Find where the given text appears and provide that cell's center as [X, Y] coordinate. 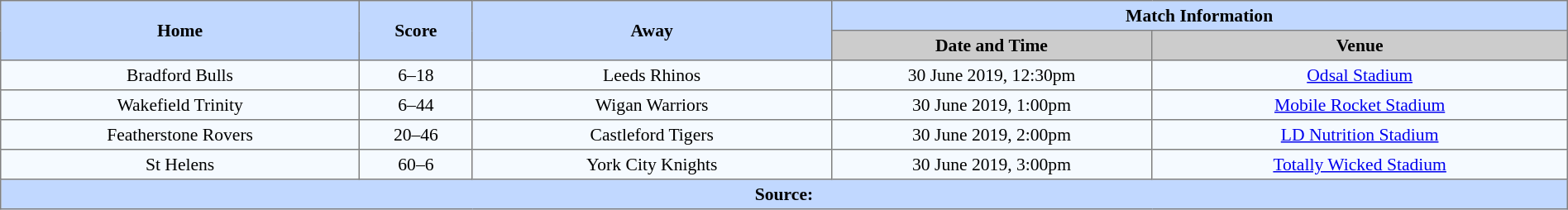
Venue [1360, 45]
30 June 2019, 2:00pm [992, 135]
St Helens [180, 165]
LD Nutrition Stadium [1360, 135]
Wigan Warriors [652, 105]
Odsal Stadium [1360, 75]
60–6 [415, 165]
20–46 [415, 135]
6–44 [415, 105]
Source: [784, 194]
Bradford Bulls [180, 75]
Match Information [1199, 16]
6–18 [415, 75]
Away [652, 31]
30 June 2019, 3:00pm [992, 165]
Date and Time [992, 45]
30 June 2019, 1:00pm [992, 105]
Totally Wicked Stadium [1360, 165]
Leeds Rhinos [652, 75]
Mobile Rocket Stadium [1360, 105]
Home [180, 31]
Score [415, 31]
Wakefield Trinity [180, 105]
York City Knights [652, 165]
Castleford Tigers [652, 135]
Featherstone Rovers [180, 135]
30 June 2019, 12:30pm [992, 75]
